Search for the cell housing the specified text and yield its (X, Y) center coordinate. 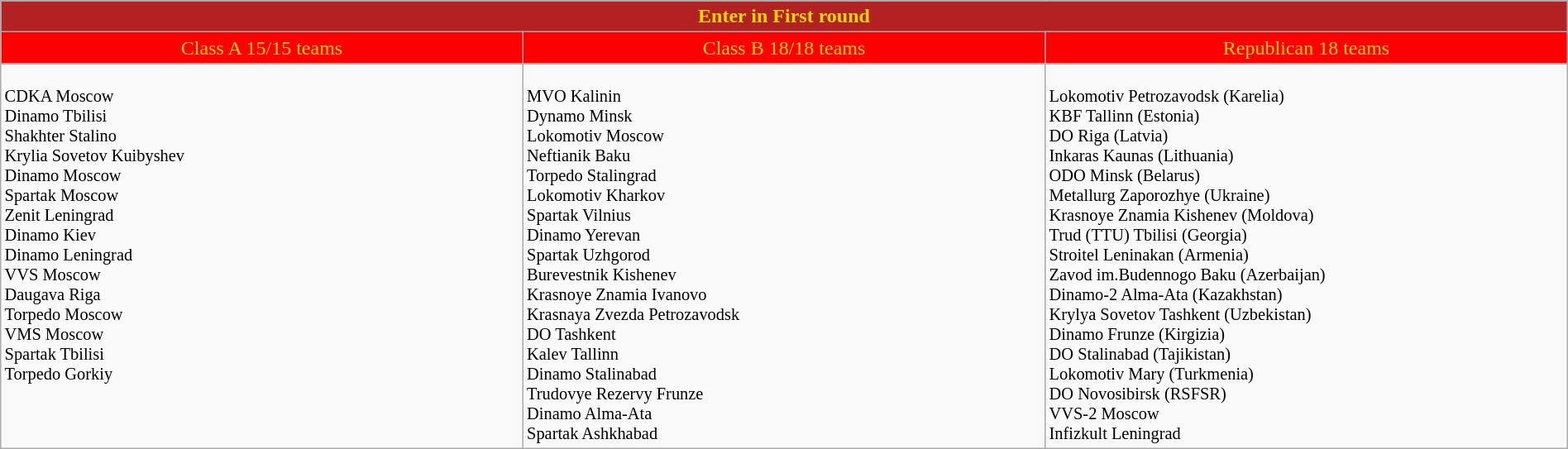
Class B 18/18 teams (784, 48)
Class A 15/15 teams (262, 48)
Republican 18 teams (1307, 48)
Enter in First round (784, 17)
